Locate the cell with the specified text and output its (x, y) center coordinate. 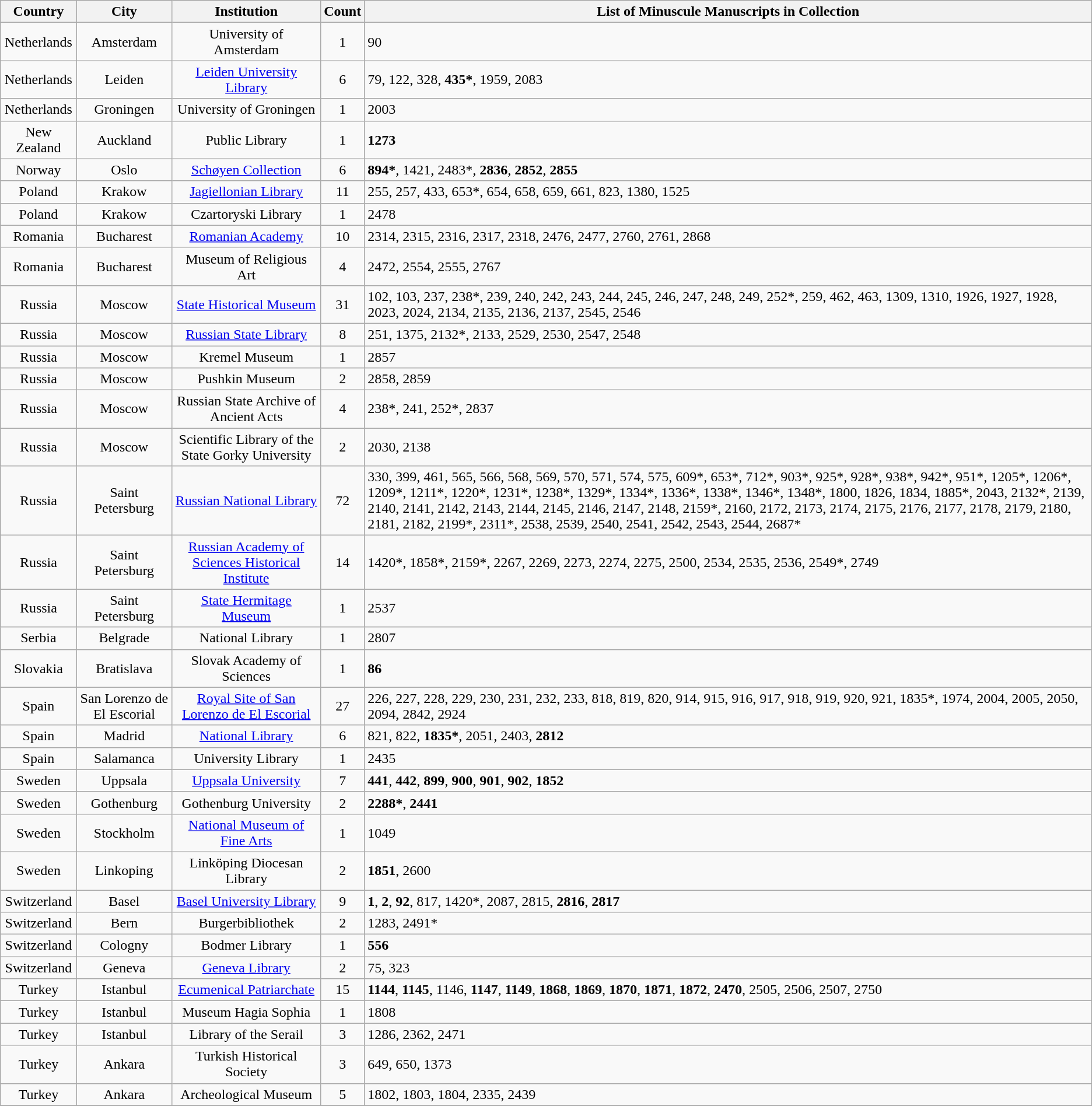
Turkish Historical Society (246, 1064)
Gothenburg University (246, 803)
University of Groningen (246, 110)
Groningen (124, 110)
2288*, 2441 (728, 803)
Linkoping (124, 870)
1273 (728, 140)
Library of the Serail (246, 1034)
11 (343, 192)
Museum Hagia Sophia (246, 1012)
2435 (728, 758)
Basel University Library (246, 901)
Belgrade (124, 638)
Romanian Academy (246, 236)
79, 122, 328, 435*, 1959, 2083 (728, 79)
1, 2, 92, 817, 1420*, 2087, 2815, 2816, 2817 (728, 901)
7 (343, 780)
Bern (124, 923)
Basel (124, 901)
Salamanca (124, 758)
9 (343, 901)
Slovakia (38, 668)
Russian Academy of Sciences Historical Institute (246, 562)
Count (343, 12)
Pushkin Museum (246, 379)
Linköping Diocesan Library (246, 870)
556 (728, 946)
Geneva (124, 968)
1049 (728, 833)
238*, 241, 252*, 2837 (728, 409)
10 (343, 236)
1286, 2362, 2471 (728, 1034)
2472, 2554, 2555, 2767 (728, 266)
14 (343, 562)
Royal Site of San Lorenzo de El Escorial (246, 706)
27 (343, 706)
Czartoryski Library (246, 214)
Russian State Library (246, 334)
State Historical Museum (246, 304)
1144, 1145, 1146, 1147, 1149, 1868, 1869, 1870, 1871, 1872, 2470, 2505, 2506, 2507, 2750 (728, 990)
Stockholm (124, 833)
Madrid (124, 736)
2857 (728, 356)
2478 (728, 214)
1851, 2600 (728, 870)
Archeological Museum (246, 1094)
15 (343, 990)
Scientific Library of the State Gorky University (246, 447)
Auckland (124, 140)
5 (343, 1094)
Country (38, 12)
649, 650, 1373 (728, 1064)
Geneva Library (246, 968)
Serbia (38, 638)
86 (728, 668)
University of Amsterdam (246, 42)
1802, 1803, 1804, 2335, 2439 (728, 1094)
2807 (728, 638)
8 (343, 334)
Norway (38, 170)
251, 1375, 2132*, 2133, 2529, 2530, 2547, 2548 (728, 334)
Uppsala University (246, 780)
Burgerbibliothek (246, 923)
Slovak Academy of Sciences (246, 668)
75, 323 (728, 968)
Ecumenical Patriarchate (246, 990)
Gothenburg (124, 803)
72 (343, 501)
Kremel Museum (246, 356)
90 (728, 42)
255, 257, 433, 653*, 654, 658, 659, 661, 823, 1380, 1525 (728, 192)
1283, 2491* (728, 923)
University Library (246, 758)
1808 (728, 1012)
2003 (728, 110)
1420*, 1858*, 2159*, 2267, 2269, 2273, 2274, 2275, 2500, 2534, 2535, 2536, 2549*, 2749 (728, 562)
441, 442, 899, 900, 901, 902, 1852 (728, 780)
2537 (728, 608)
31 (343, 304)
Leiden University Library (246, 79)
Uppsala (124, 780)
National Museum of Fine Arts (246, 833)
821, 822, 1835*, 2051, 2403, 2812 (728, 736)
Oslo (124, 170)
Museum of Religious Art (246, 266)
2030, 2138 (728, 447)
Cologny (124, 946)
Russian State Archive of Ancient Acts (246, 409)
2314, 2315, 2316, 2317, 2318, 2476, 2477, 2760, 2761, 2868 (728, 236)
Leiden (124, 79)
Jagiellonian Library (246, 192)
Russian National Library (246, 501)
San Lorenzo de El Escorial (124, 706)
State Hermitage Museum (246, 608)
Amsterdam (124, 42)
226, 227, 228, 229, 230, 231, 232, 233, 818, 819, 820, 914, 915, 916, 917, 918, 919, 920, 921, 1835*, 1974, 2004, 2005, 2050, 2094, 2842, 2924 (728, 706)
Public Library (246, 140)
Bratislava (124, 668)
New Zealand (38, 140)
Institution (246, 12)
Schøyen Collection (246, 170)
Bodmer Library (246, 946)
List of Minuscule Manuscripts in Collection (728, 12)
2858, 2859 (728, 379)
City (124, 12)
894*, 1421, 2483*, 2836, 2852, 2855 (728, 170)
